Capture the cell that displays the provided text and extract its (x, y) central coordinate. 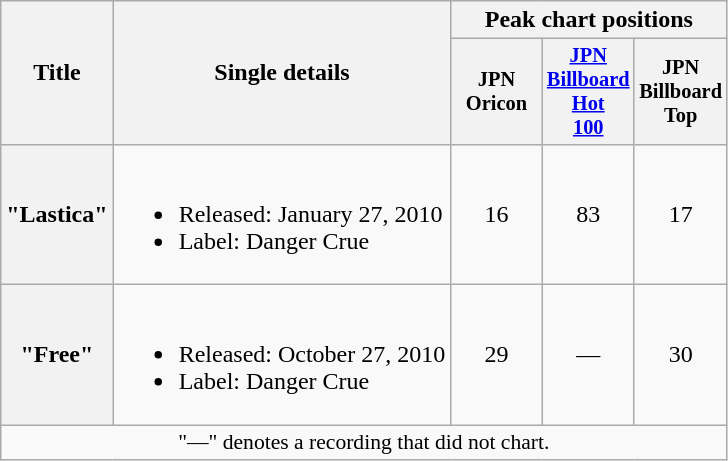
"—" denotes a recording that did not chart. (364, 443)
Released: January 27, 2010Label: Danger Crue (282, 214)
30 (680, 355)
JPNBillboardTop (680, 92)
"Lastica" (57, 214)
29 (496, 355)
Released: October 27, 2010Label: Danger Crue (282, 355)
Single details (282, 73)
Title (57, 73)
83 (588, 214)
16 (496, 214)
"Free" (57, 355)
— (588, 355)
Peak chart positions (589, 20)
JPNBillboardHot100 (588, 92)
17 (680, 214)
JPNOricon (496, 92)
